Search for the cell housing the specified text and yield its [X, Y] center coordinate. 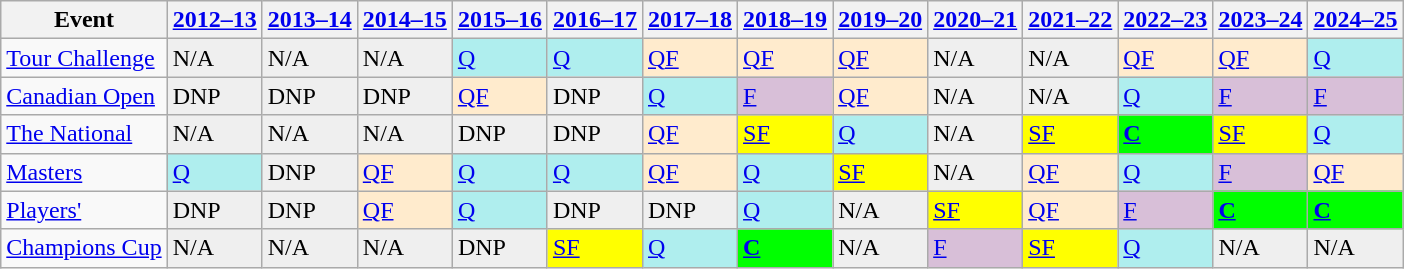
Tour Challenge [84, 58]
2020–21 [976, 20]
2013–14 [310, 20]
2014–15 [404, 20]
Event [84, 20]
2022–23 [1166, 20]
Champions Cup [84, 248]
The National [84, 134]
2018–19 [786, 20]
2017–18 [690, 20]
Masters [84, 172]
Canadian Open [84, 96]
2012–13 [214, 20]
2023–24 [1260, 20]
2024–25 [1356, 20]
2019–20 [880, 20]
2016–17 [594, 20]
2015–16 [500, 20]
2021–22 [1070, 20]
Players' [84, 210]
